Find where the given text appears and provide that cell's center as (X, Y) coordinate. 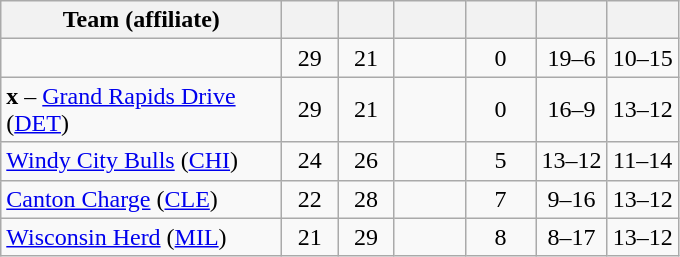
8–17 (572, 237)
19–6 (572, 58)
Windy City Bulls (CHI) (142, 161)
x – Grand Rapids Drive (DET) (142, 110)
9–16 (572, 199)
22 (310, 199)
10–15 (642, 58)
16–9 (572, 110)
5 (500, 161)
28 (366, 199)
8 (500, 237)
7 (500, 199)
Team (affiliate) (142, 20)
26 (366, 161)
24 (310, 161)
Canton Charge (CLE) (142, 199)
11–14 (642, 161)
Wisconsin Herd (MIL) (142, 237)
